Pinpoint the cell where the given text exists, returning its [x, y] midpoint coordinate. 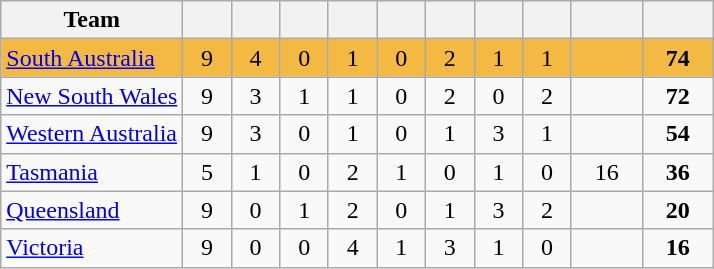
36 [678, 172]
Team [92, 20]
72 [678, 96]
South Australia [92, 58]
54 [678, 134]
New South Wales [92, 96]
Victoria [92, 248]
20 [678, 210]
74 [678, 58]
5 [208, 172]
Queensland [92, 210]
Western Australia [92, 134]
Tasmania [92, 172]
